Pinpoint the cell where the given text exists, returning its [X, Y] midpoint coordinate. 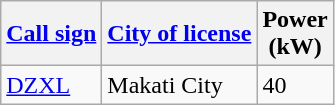
Power(kW) [295, 34]
Makati City [180, 85]
DZXL [52, 85]
City of license [180, 34]
40 [295, 85]
Call sign [52, 34]
